Detect which cell encompasses the target text, then output its (X, Y) center coordinate. 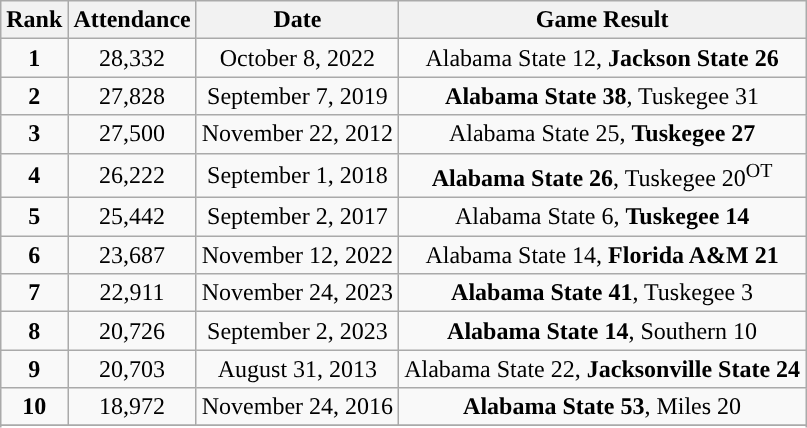
Alabama State 14, Southern 10 (602, 331)
10 (34, 407)
Rank (34, 20)
8 (34, 331)
20,726 (132, 331)
Date (297, 20)
Alabama State 38, Tuskegee 31 (602, 96)
September 2, 2017 (297, 217)
August 31, 2013 (297, 369)
Alabama State 53, Miles 20 (602, 407)
27,828 (132, 96)
October 8, 2022 (297, 58)
November 24, 2016 (297, 407)
3 (34, 134)
6 (34, 255)
Attendance (132, 20)
Alabama State 41, Tuskegee 3 (602, 293)
20,703 (132, 369)
Alabama State 26, Tuskegee 20OT (602, 176)
5 (34, 217)
26,222 (132, 176)
September 1, 2018 (297, 176)
2 (34, 96)
22,911 (132, 293)
4 (34, 176)
September 7, 2019 (297, 96)
9 (34, 369)
Alabama State 12, Jackson State 26 (602, 58)
25,442 (132, 217)
November 12, 2022 (297, 255)
September 2, 2023 (297, 331)
Alabama State 14, Florida A&M 21 (602, 255)
23,687 (132, 255)
November 24, 2023 (297, 293)
7 (34, 293)
28,332 (132, 58)
Alabama State 6, Tuskegee 14 (602, 217)
November 22, 2012 (297, 134)
27,500 (132, 134)
18,972 (132, 407)
Alabama State 25, Tuskegee 27 (602, 134)
Game Result (602, 20)
1 (34, 58)
Alabama State 22, Jacksonville State 24 (602, 369)
